From the cell containing the given text, extract its center point as (X, Y) coordinate. 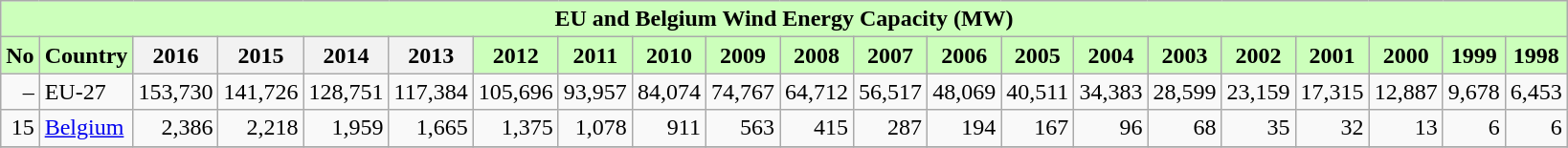
17,315 (1333, 92)
32 (1333, 128)
128,751 (347, 92)
40,511 (1038, 92)
96 (1110, 128)
105,696 (515, 92)
48,069 (965, 92)
23,159 (1258, 92)
2,218 (260, 128)
74,767 (743, 92)
93,957 (595, 92)
415 (816, 128)
2,386 (176, 128)
56,517 (890, 92)
1,959 (347, 128)
EU and Belgium Wind Energy Capacity (MW) (785, 19)
64,712 (816, 92)
2008 (816, 55)
2013 (431, 55)
35 (1258, 128)
Country (86, 55)
1,665 (431, 128)
2009 (743, 55)
2004 (1110, 55)
1999 (1474, 55)
141,726 (260, 92)
194 (965, 128)
2000 (1405, 55)
1,375 (515, 128)
2016 (176, 55)
– (20, 92)
9,678 (1474, 92)
No (20, 55)
2001 (1333, 55)
2012 (515, 55)
EU-27 (86, 92)
13 (1405, 128)
2014 (347, 55)
287 (890, 128)
6,453 (1535, 92)
12,887 (1405, 92)
15 (20, 128)
2002 (1258, 55)
84,074 (668, 92)
2011 (595, 55)
153,730 (176, 92)
1,078 (595, 128)
Belgium (86, 128)
2007 (890, 55)
117,384 (431, 92)
2005 (1038, 55)
1998 (1535, 55)
2003 (1185, 55)
2015 (260, 55)
2006 (965, 55)
911 (668, 128)
2010 (668, 55)
167 (1038, 128)
68 (1185, 128)
34,383 (1110, 92)
563 (743, 128)
28,599 (1185, 92)
